Find where the given text appears and provide that cell's center as (X, Y) coordinate. 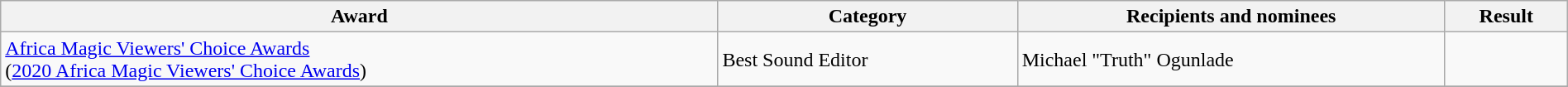
Recipients and nominees (1231, 17)
Best Sound Editor (868, 60)
Award (359, 17)
Africa Magic Viewers' Choice Awards (2020 Africa Magic Viewers' Choice Awards) (359, 60)
Category (868, 17)
Result (1506, 17)
Michael "Truth" Ogunlade (1231, 60)
